Return [X, Y] of the center of cell containing provided text 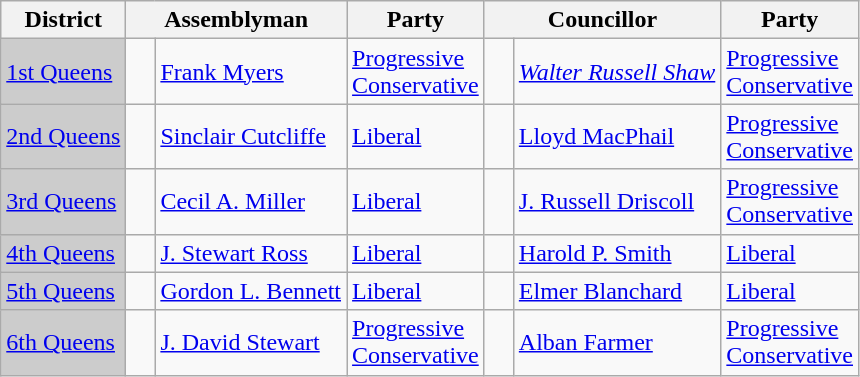
Councillor [602, 20]
Lloyd MacPhail [617, 136]
Gordon L. Bennett [251, 291]
J. Stewart Ross [251, 253]
3rd Queens [64, 202]
4th Queens [64, 253]
Elmer Blanchard [617, 291]
2nd Queens [64, 136]
Cecil A. Miller [251, 202]
Assemblyman [236, 20]
5th Queens [64, 291]
Alban Farmer [617, 342]
J. David Stewart [251, 342]
Harold P. Smith [617, 253]
District [64, 20]
Frank Myers [251, 72]
J. Russell Driscoll [617, 202]
6th Queens [64, 342]
Walter Russell Shaw [617, 72]
Sinclair Cutcliffe [251, 136]
1st Queens [64, 72]
